Return [X, Y] of the center of cell containing provided text 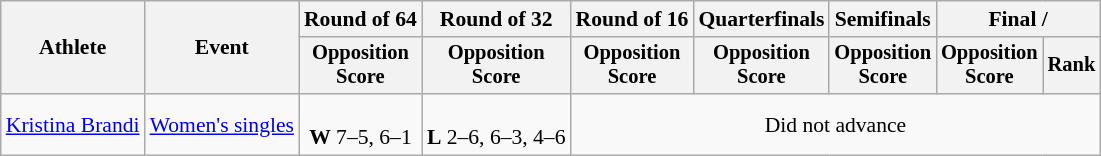
L 2–6, 6–3, 4–6 [496, 124]
Final / [1018, 19]
Kristina Brandi [73, 124]
Rank [1072, 66]
Round of 32 [496, 19]
Quarterfinals [761, 19]
Women's singles [222, 124]
Semifinals [882, 19]
Round of 16 [632, 19]
W 7–5, 6–1 [360, 124]
Round of 64 [360, 19]
Event [222, 48]
Athlete [73, 48]
Did not advance [836, 124]
